Search for the cell housing the specified text and yield its [x, y] center coordinate. 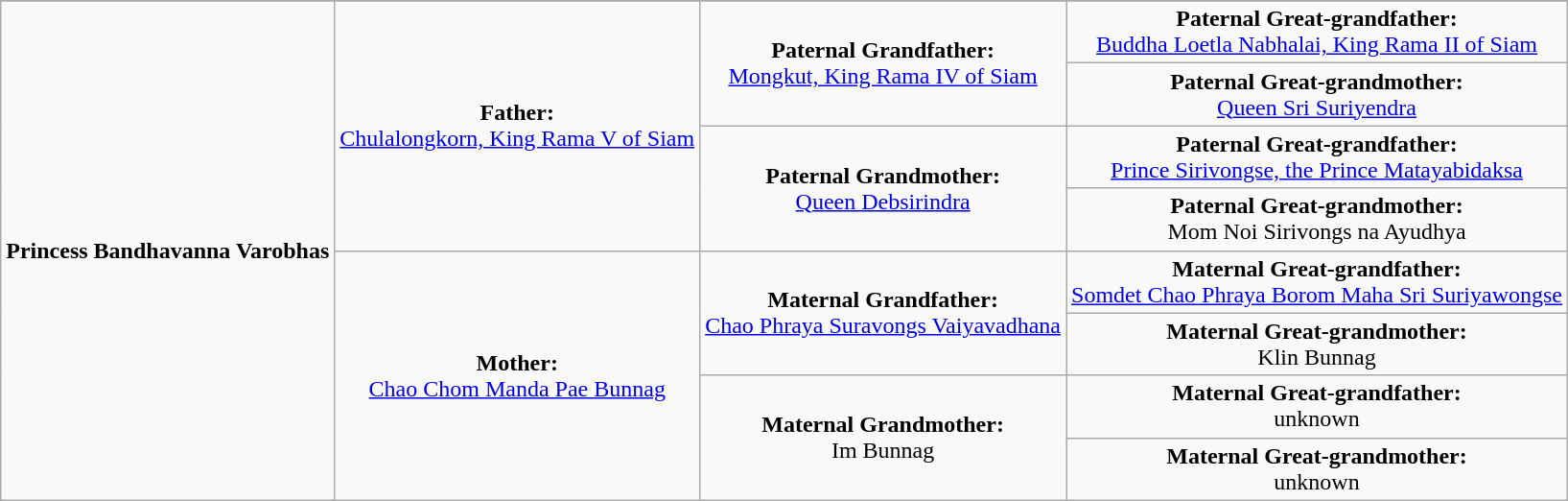
Maternal Great-grandmother:Klin Bunnag [1318, 344]
Paternal Great-grandfather:Prince Sirivongse, the Prince Matayabidaksa [1318, 157]
Paternal Grandfather:Mongkut, King Rama IV of Siam [883, 63]
Maternal Great-grandmother:unknown [1318, 468]
Paternal Grandmother:Queen Debsirindra [883, 188]
Princess Bandhavanna Varobhas [168, 250]
Maternal Grandmother:Im Bunnag [883, 438]
Maternal Great-grandfather:unknown [1318, 407]
Father:Chulalongkorn, King Rama V of Siam [518, 126]
Maternal Grandfather:Chao Phraya Suravongs Vaiyavadhana [883, 313]
Paternal Great-grandmother:Queen Sri Suriyendra [1318, 94]
Mother:Chao Chom Manda Pae Bunnag [518, 375]
Paternal Great-grandmother:Mom Noi Sirivongs na Ayudhya [1318, 219]
Maternal Great-grandfather:Somdet Chao Phraya Borom Maha Sri Suriyawongse [1318, 282]
Paternal Great-grandfather:Buddha Loetla Nabhalai, King Rama II of Siam [1318, 33]
